Determine the (X, Y) coordinate at the center of the cell enclosing the given text.  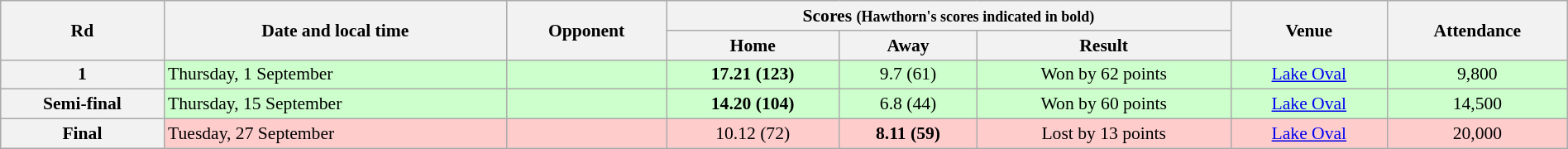
Tuesday, 27 September (336, 134)
17.21 (123) (753, 74)
14.20 (104) (753, 104)
14,500 (1478, 104)
20,000 (1478, 134)
Thursday, 1 September (336, 74)
Attendance (1478, 30)
Won by 62 points (1103, 74)
Away (908, 46)
Lost by 13 points (1103, 134)
Thursday, 15 September (336, 104)
Date and local time (336, 30)
Rd (83, 30)
Opponent (587, 30)
8.11 (59) (908, 134)
9,800 (1478, 74)
6.8 (44) (908, 104)
Scores (Hawthorn's scores indicated in bold) (949, 16)
Result (1103, 46)
Final (83, 134)
Won by 60 points (1103, 104)
Home (753, 46)
Venue (1308, 30)
1 (83, 74)
9.7 (61) (908, 74)
10.12 (72) (753, 134)
Semi-final (83, 104)
